Return the [X, Y] coordinate for the center point of the cell that contains the specified text.  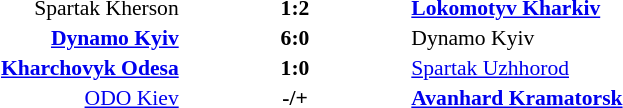
6:0 [296, 38]
1:0 [296, 68]
